Output the [X, Y] coordinate of the center of the cell containing the given text.  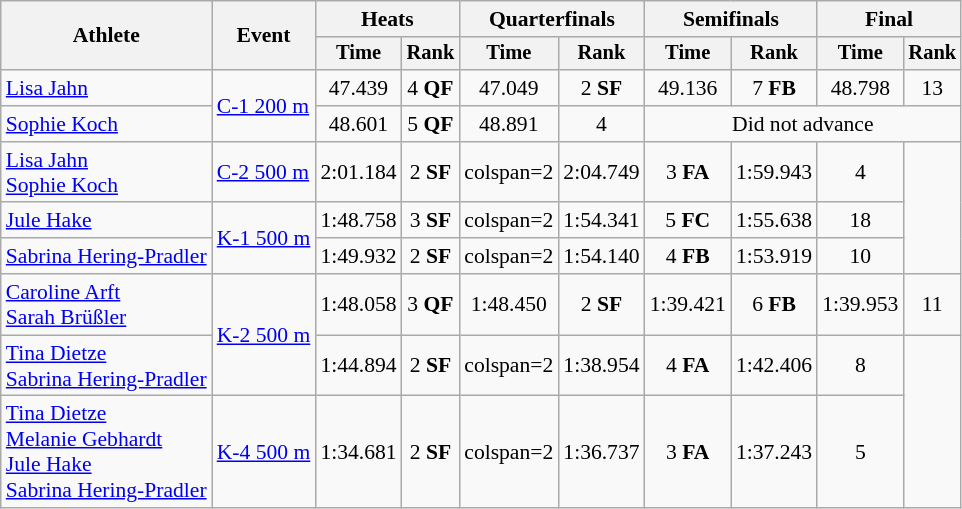
Quarterfinals [552, 19]
1:48.450 [508, 304]
7 FB [774, 88]
1:59.943 [774, 172]
4 FB [688, 256]
Sophie Koch [106, 124]
1:37.243 [774, 452]
Event [264, 36]
K-1 500 m [264, 238]
C-1 200 m [264, 106]
2:04.749 [601, 172]
1:42.406 [774, 366]
1:39.421 [688, 304]
1:48.758 [358, 221]
Sabrina Hering-Pradler [106, 256]
1:55.638 [774, 221]
Semifinals [732, 19]
Did not advance [803, 124]
1:54.140 [601, 256]
4 FA [688, 366]
48.798 [860, 88]
1:39.953 [860, 304]
1:34.681 [358, 452]
5 [860, 452]
1:49.932 [358, 256]
Tina DietzeMelanie GebhardtJule HakeSabrina Hering-Pradler [106, 452]
47.049 [508, 88]
2:01.184 [358, 172]
6 FB [774, 304]
Caroline ArftSarah Brüßler [106, 304]
C-2 500 m [264, 172]
10 [860, 256]
Final [889, 19]
48.891 [508, 124]
11 [932, 304]
Jule Hake [106, 221]
Heats [387, 19]
3 QF [431, 304]
5 QF [431, 124]
1:44.894 [358, 366]
48.601 [358, 124]
Lisa JahnSophie Koch [106, 172]
1:48.058 [358, 304]
18 [860, 221]
1:38.954 [601, 366]
K-2 500 m [264, 335]
Tina DietzeSabrina Hering-Pradler [106, 366]
1:36.737 [601, 452]
5 FC [688, 221]
Athlete [106, 36]
47.439 [358, 88]
1:54.341 [601, 221]
Lisa Jahn [106, 88]
K-4 500 m [264, 452]
49.136 [688, 88]
13 [932, 88]
8 [860, 366]
1:53.919 [774, 256]
3 SF [431, 221]
4 QF [431, 88]
